Provide the [X, Y] coordinate of the cell's center where the given text is located.  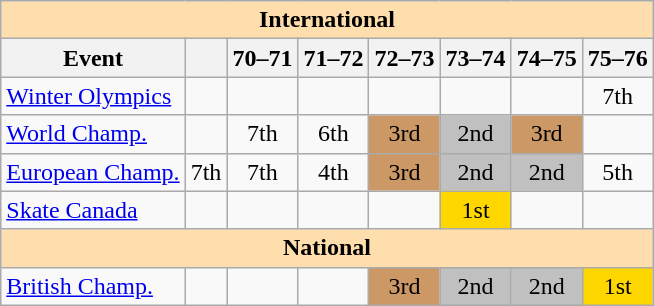
70–71 [262, 58]
Winter Olympics [93, 96]
Skate Canada [93, 210]
World Champ. [93, 134]
72–73 [404, 58]
Event [93, 58]
5th [618, 172]
British Champ. [93, 286]
74–75 [546, 58]
National [327, 248]
European Champ. [93, 172]
4th [334, 172]
75–76 [618, 58]
6th [334, 134]
73–74 [476, 58]
International [327, 20]
71–72 [334, 58]
